Locate the cell with the specified text and output its [x, y] center coordinate. 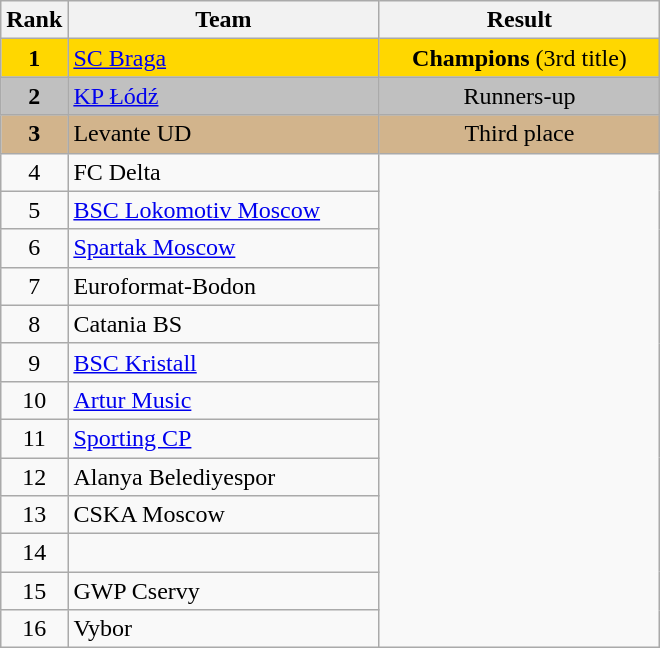
12 [34, 477]
Vybor [224, 629]
BSC Kristall [224, 362]
5 [34, 210]
13 [34, 515]
Levante UD [224, 134]
CSKA Moscow [224, 515]
FC Delta [224, 172]
2 [34, 96]
Rank [34, 20]
1 [34, 58]
Result [520, 20]
3 [34, 134]
Catania BS [224, 324]
8 [34, 324]
KP Łódź [224, 96]
SC Braga [224, 58]
BSC Lokomotiv Moscow [224, 210]
7 [34, 286]
11 [34, 438]
4 [34, 172]
14 [34, 553]
10 [34, 400]
Runners-up [520, 96]
15 [34, 591]
Sporting CP [224, 438]
Artur Music [224, 400]
Euroformat-Bodon [224, 286]
Team [224, 20]
Third place [520, 134]
Spartak Moscow [224, 248]
16 [34, 629]
Alanya Belediyespor [224, 477]
9 [34, 362]
Champions (3rd title) [520, 58]
6 [34, 248]
GWP Cservy [224, 591]
